Capture the cell that displays the provided text and extract its [x, y] central coordinate. 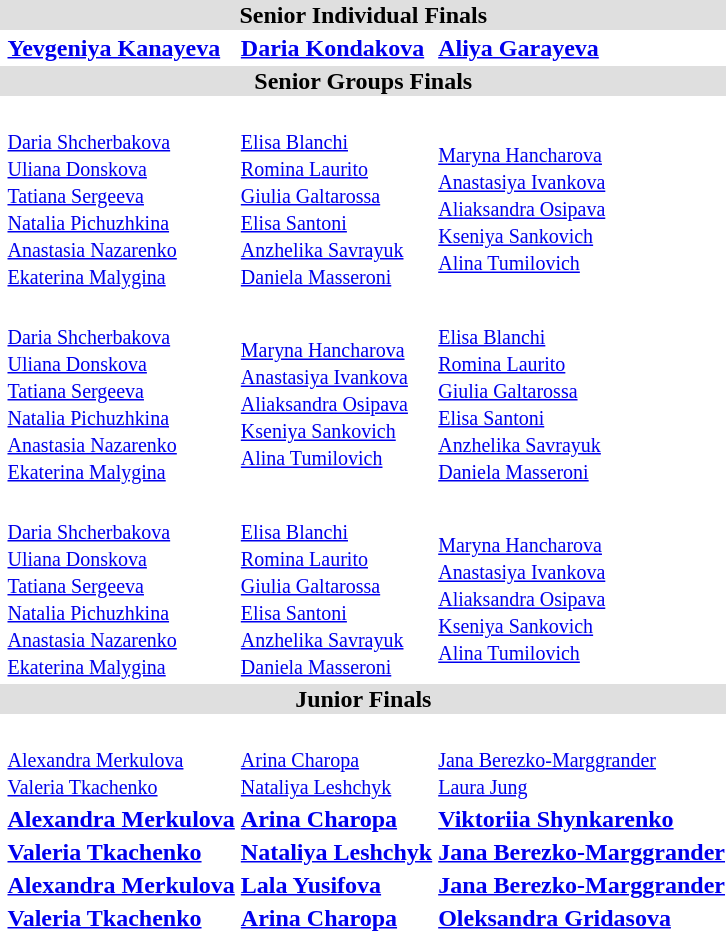
Yevgeniya Kanayeva [121, 48]
Nataliya Leshchyk [336, 852]
Alexandra MerkulovaValeria Tkachenko [121, 759]
Maryna HancharovaAnastasiya IvankovaAliaksandra OsipavaKseniya SankovichAlina Tumilovich [336, 390]
Arina Charopa [336, 819]
Valeria Tkachenko [121, 852]
Arina CharopaNataliya Leshchyk [336, 759]
Daria Kondakova [336, 48]
Lala Yusifova [336, 885]
